Locate the cell with the specified text and output its [x, y] center coordinate. 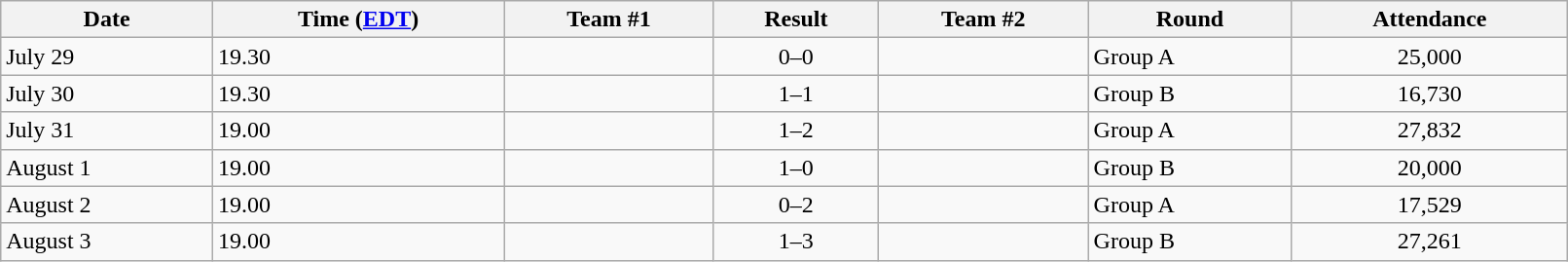
Round [1189, 19]
July 31 [107, 131]
August 3 [107, 242]
17,529 [1430, 205]
Team #2 [983, 19]
August 1 [107, 168]
27,261 [1430, 242]
25,000 [1430, 56]
1–2 [796, 131]
Result [796, 19]
August 2 [107, 205]
20,000 [1430, 168]
1–1 [796, 94]
27,832 [1430, 131]
July 30 [107, 94]
July 29 [107, 56]
1–0 [796, 168]
16,730 [1430, 94]
Time (EDT) [358, 19]
0–0 [796, 56]
Team #1 [609, 19]
0–2 [796, 205]
Date [107, 19]
1–3 [796, 242]
Attendance [1430, 19]
